Capture the cell that displays the provided text and extract its (X, Y) central coordinate. 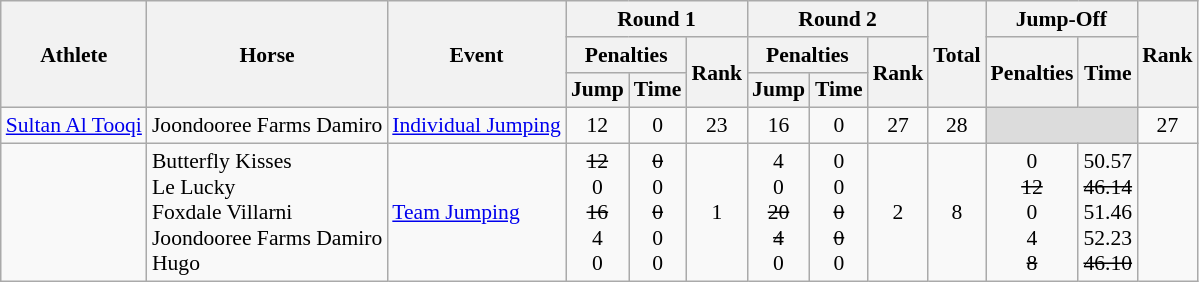
Team Jumping (476, 213)
12 (598, 126)
16 (778, 126)
1 (718, 213)
402040 (778, 213)
Total (956, 54)
Event (476, 54)
Sultan Al Tooqi (74, 126)
012048 (1032, 213)
2 (898, 213)
Round 1 (656, 19)
Joondooree Farms Damiro (267, 126)
Athlete (74, 54)
Individual Jumping (476, 126)
Jump-Off (1062, 19)
1201640 (598, 213)
Butterfly KissesLe LuckyFoxdale VillarniJoondooree Farms DamiroHugo (267, 213)
8 (956, 213)
Horse (267, 54)
Round 2 (838, 19)
50.5746.1451.4652.2346.10 (1108, 213)
23 (718, 126)
28 (956, 126)
